Extract the [x, y] coordinate from the center of the cell holding the provided text.  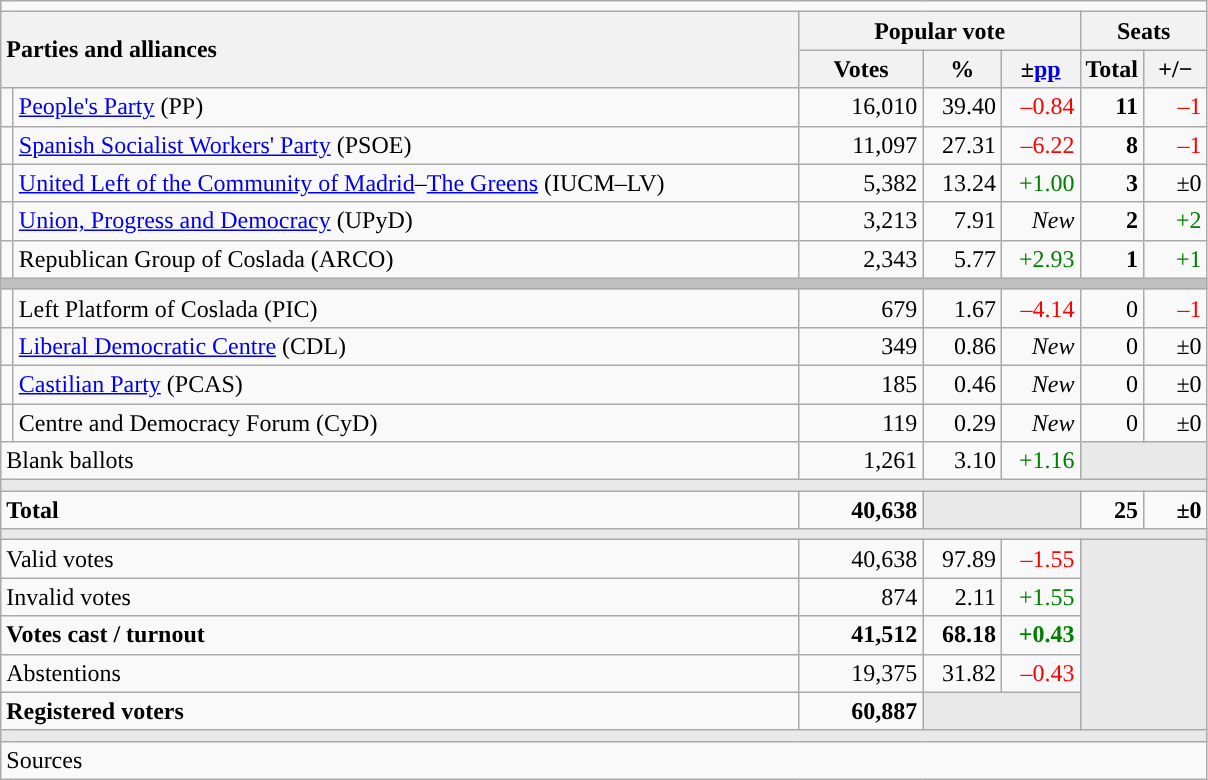
+1 [1176, 259]
Abstentions [400, 673]
8 [1112, 145]
Sources [604, 760]
–6.22 [1040, 145]
1.67 [962, 308]
68.18 [962, 635]
Republican Group of Coslada (ARCO) [406, 259]
Centre and Democracy Forum (CyD) [406, 423]
3,213 [861, 221]
% [962, 69]
Seats [1144, 31]
Valid votes [400, 559]
0.46 [962, 384]
119 [861, 423]
Votes [861, 69]
0.86 [962, 346]
+2 [1176, 221]
97.89 [962, 559]
+2.93 [1040, 259]
Liberal Democratic Centre (CDL) [406, 346]
±pp [1040, 69]
7.91 [962, 221]
2 [1112, 221]
+1.16 [1040, 461]
31.82 [962, 673]
11 [1112, 107]
679 [861, 308]
Blank ballots [400, 461]
Left Platform of Coslada (PIC) [406, 308]
41,512 [861, 635]
0.29 [962, 423]
+0.43 [1040, 635]
13.24 [962, 183]
3 [1112, 183]
–0.43 [1040, 673]
Registered voters [400, 711]
5,382 [861, 183]
27.31 [962, 145]
2.11 [962, 597]
11,097 [861, 145]
Invalid votes [400, 597]
Popular vote [940, 31]
Union, Progress and Democracy (UPyD) [406, 221]
3.10 [962, 461]
1 [1112, 259]
Castilian Party (PCAS) [406, 384]
185 [861, 384]
25 [1112, 510]
874 [861, 597]
–1.55 [1040, 559]
19,375 [861, 673]
60,887 [861, 711]
United Left of the Community of Madrid–The Greens (IUCM–LV) [406, 183]
People's Party (PP) [406, 107]
2,343 [861, 259]
5.77 [962, 259]
Votes cast / turnout [400, 635]
+1.55 [1040, 597]
–0.84 [1040, 107]
+/− [1176, 69]
+1.00 [1040, 183]
39.40 [962, 107]
1,261 [861, 461]
Spanish Socialist Workers' Party (PSOE) [406, 145]
16,010 [861, 107]
Parties and alliances [400, 50]
349 [861, 346]
–4.14 [1040, 308]
